Extract the [x, y] coordinate from the center of the cell holding the provided text.  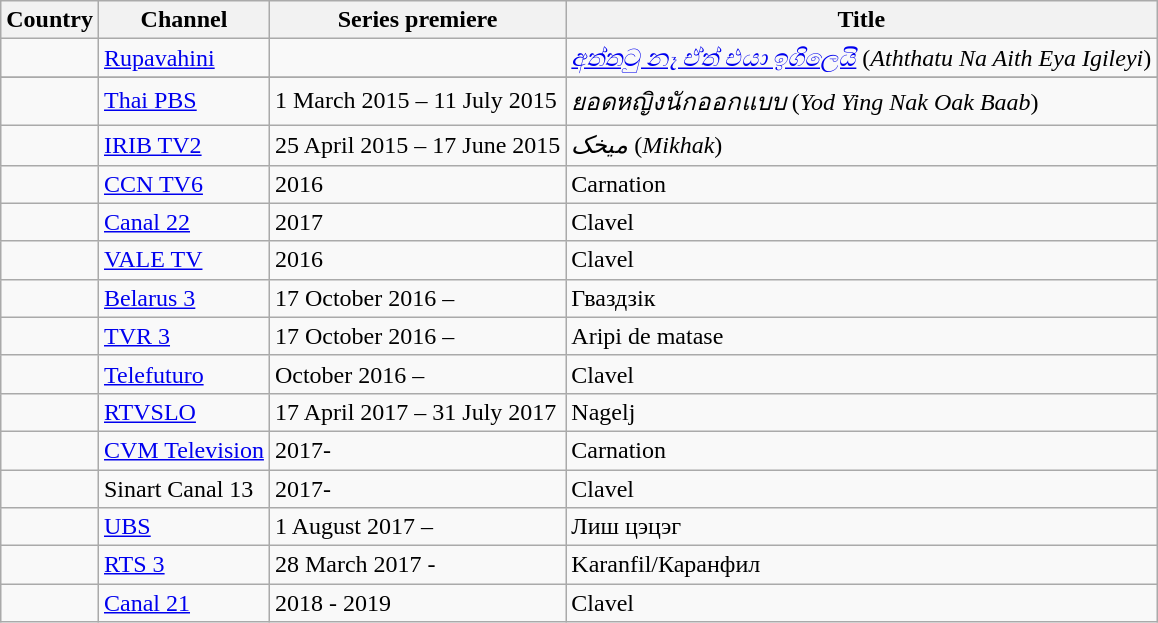
2018 - 2019 [417, 603]
RTS 3 [184, 565]
Canal 22 [184, 222]
ยอดหญิงนักออกแบบ (Yod Ying Nak Oak Baab) [862, 102]
Karanfil/Каранфил [862, 565]
UBS [184, 527]
VALE TV [184, 260]
Nagelj [862, 412]
1 March 2015 – 11 July 2015 [417, 102]
Telefuturo [184, 374]
CVM Television [184, 450]
අත්තටු නෑ ඒත් එයා ඉගිලෙයි (Aththatu Na Aith Eya Igileyi) [862, 58]
1 August 2017 – [417, 527]
17 April 2017 – 31 July 2017 [417, 412]
میخک (Mikhak) [862, 145]
Belarus 3 [184, 298]
2017 [417, 222]
TVR 3 [184, 336]
Title [862, 20]
Гваздзік [862, 298]
Country [50, 20]
Rupavahini [184, 58]
Aripi de matase [862, 336]
RTVSLO [184, 412]
Sinart Canal 13 [184, 489]
Thai PBS [184, 102]
CCN TV6 [184, 184]
IRIB TV2 [184, 145]
Canal 21 [184, 603]
Series premiere [417, 20]
October 2016 – [417, 374]
Channel [184, 20]
25 April 2015 – 17 June 2015 [417, 145]
28 March 2017 - [417, 565]
Лиш цэцэг [862, 527]
